Return (X, Y) of the center of cell containing provided text 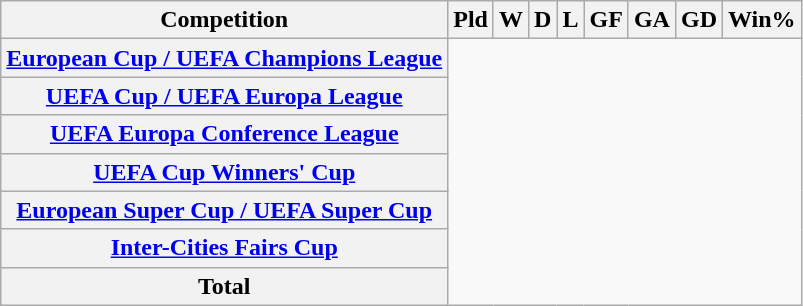
L (570, 20)
UEFA Cup Winners' Cup (224, 172)
GA (652, 20)
D (543, 20)
Win% (762, 20)
GF (606, 20)
European Cup / UEFA Champions League (224, 58)
GD (698, 20)
Pld (471, 20)
Inter-Cities Fairs Cup (224, 248)
UEFA Europa Conference League (224, 134)
UEFA Cup / UEFA Europa League (224, 96)
W (510, 20)
European Super Cup / UEFA Super Cup (224, 210)
Competition (224, 20)
Total (224, 286)
